From the cell containing the given text, extract its center point as [X, Y] coordinate. 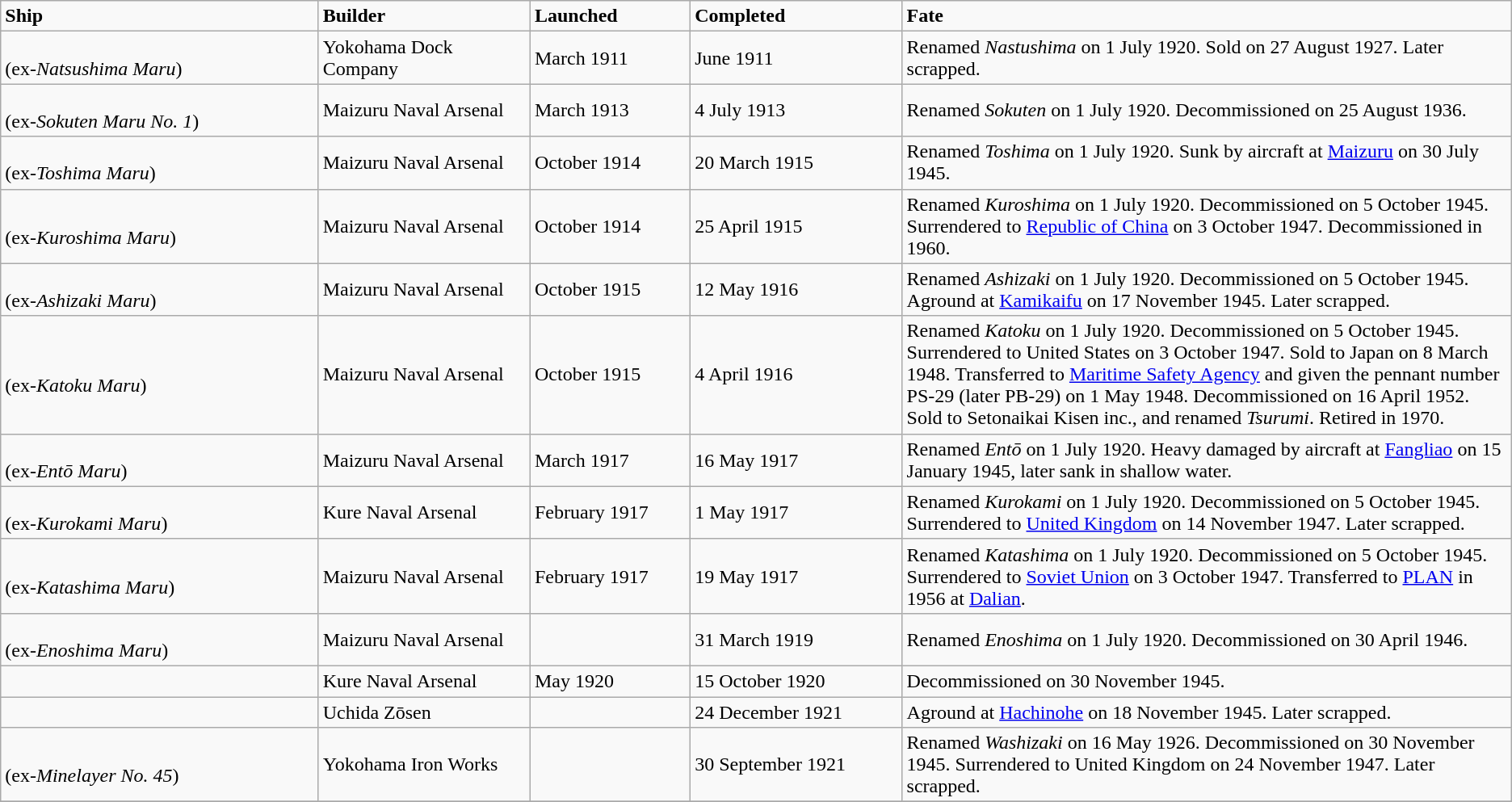
(ex-Kuroshima Maru) [160, 226]
Ship [160, 16]
(ex-Enoshima Maru) [160, 640]
Renamed Entō on 1 July 1920. Heavy damaged by aircraft at Fangliao on 15 January 1945, later sank in shallow water. [1207, 460]
Renamed Kurokami on 1 July 1920. Decommissioned on 5 October 1945. Surrendered to United Kingdom on 14 November 1947. Later scrapped. [1207, 512]
Yokohama Dock Company [424, 58]
Aground at Hachinohe on 18 November 1945. Later scrapped. [1207, 712]
30 September 1921 [796, 765]
Fate [1207, 16]
Renamed Washizaki on 16 May 1926. Decommissioned on 30 November 1945. Surrendered to United Kingdom on 24 November 1947. Later scrapped. [1207, 765]
20 March 1915 [796, 163]
(ex-Sokuten Maru No. 1) [160, 110]
4 April 1916 [796, 375]
March 1913 [610, 110]
(ex-Natsushima Maru) [160, 58]
(ex-Katoku Maru) [160, 375]
June 1911 [796, 58]
(ex-Kurokami Maru) [160, 512]
Uchida Zōsen [424, 712]
19 May 1917 [796, 576]
March 1911 [610, 58]
(ex-Toshima Maru) [160, 163]
(ex-Entō Maru) [160, 460]
(ex-Katashima Maru) [160, 576]
Yokohama Iron Works [424, 765]
1 May 1917 [796, 512]
16 May 1917 [796, 460]
Decommissioned on 30 November 1945. [1207, 681]
Renamed Enoshima on 1 July 1920. Decommissioned on 30 April 1946. [1207, 640]
Renamed Ashizaki on 1 July 1920. Decommissioned on 5 October 1945. Aground at Kamikaifu on 17 November 1945. Later scrapped. [1207, 289]
12 May 1916 [796, 289]
Renamed Kuroshima on 1 July 1920. Decommissioned on 5 October 1945. Surrendered to Republic of China on 3 October 1947. Decommissioned in 1960. [1207, 226]
31 March 1919 [796, 640]
4 July 1913 [796, 110]
(ex-Ashizaki Maru) [160, 289]
Completed [796, 16]
15 October 1920 [796, 681]
Launched [610, 16]
May 1920 [610, 681]
24 December 1921 [796, 712]
Renamed Nastushima on 1 July 1920. Sold on 27 August 1927. Later scrapped. [1207, 58]
Builder [424, 16]
(ex-Minelayer No. 45) [160, 765]
25 April 1915 [796, 226]
Renamed Toshima on 1 July 1920. Sunk by aircraft at Maizuru on 30 July 1945. [1207, 163]
Renamed Sokuten on 1 July 1920. Decommissioned on 25 August 1936. [1207, 110]
March 1917 [610, 460]
